Provide the (X, Y) coordinate of the cell's center where the given text is located.  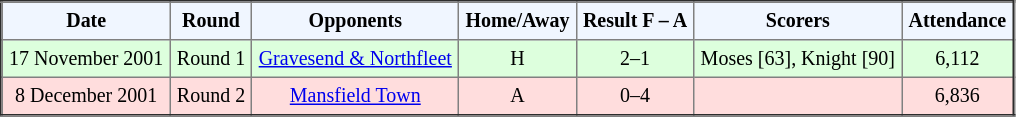
Round 1 (211, 59)
8 December 2001 (86, 96)
Date (86, 21)
2–1 (635, 59)
0–4 (635, 96)
6,112 (958, 59)
17 November 2001 (86, 59)
Opponents (356, 21)
Round (211, 21)
Moses [63], Knight [90] (798, 59)
Scorers (798, 21)
Mansfield Town (356, 96)
Result F – A (635, 21)
Gravesend & Northfleet (356, 59)
A (518, 96)
Round 2 (211, 96)
Attendance (958, 21)
Home/Away (518, 21)
6,836 (958, 96)
H (518, 59)
